Determine the (X, Y) coordinate at the center of the cell enclosing the given text.  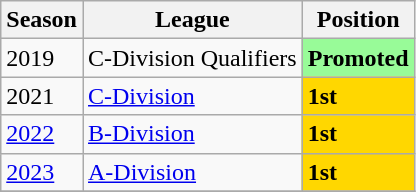
C-Division (192, 96)
2023 (42, 172)
2021 (42, 96)
Season (42, 20)
2019 (42, 58)
Position (358, 20)
League (192, 20)
A-Division (192, 172)
B-Division (192, 134)
Promoted (358, 58)
2022 (42, 134)
C-Division Qualifiers (192, 58)
